From the cell containing the given text, extract its center point as (x, y) coordinate. 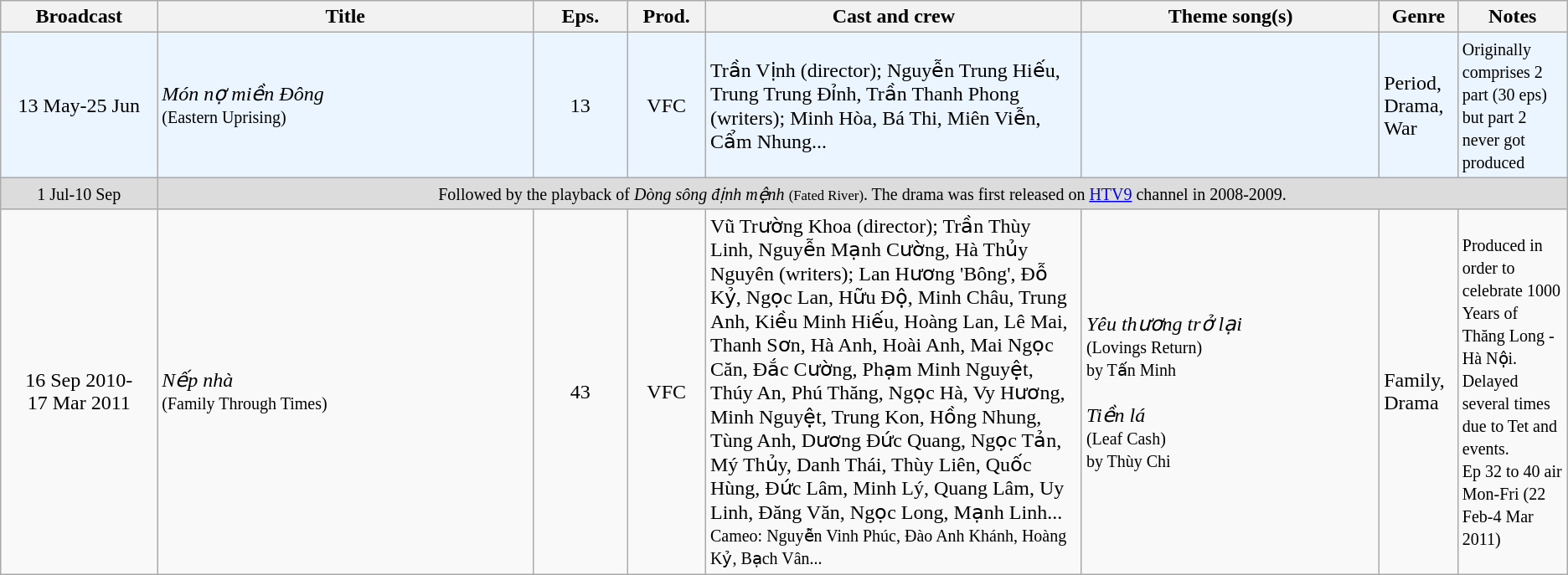
16 Sep 2010-17 Mar 2011 (79, 392)
13 May-25 Jun (79, 105)
Family, Drama (1419, 392)
Yêu thương trở lại (Lovings Return)by Tấn MinhTiền lá (Leaf Cash)by Thùy Chi (1230, 392)
Notes (1513, 17)
Originally comprises 2 part (30 eps) but part 2 never got produced (1513, 105)
Nếp nhà (Family Through Times) (345, 392)
Theme song(s) (1230, 17)
1 Jul-10 Sep (79, 193)
Trần Vịnh (director); Nguyễn Trung Hiếu, Trung Trung Đỉnh, Trần Thanh Phong (writers); Minh Hòa, Bá Thi, Miên Viễn, Cẩm Nhung... (893, 105)
Món nợ miền Đông (Eastern Uprising) (345, 105)
Followed by the playback of Dòng sông định mệnh (Fated River). The drama was first released on HTV9 channel in 2008-2009. (863, 193)
Eps. (580, 17)
43 (580, 392)
Prod. (667, 17)
13 (580, 105)
Period, Drama, War (1419, 105)
Broadcast (79, 17)
Title (345, 17)
Cast and crew (893, 17)
Genre (1419, 17)
